Provide the (x, y) coordinate of the cell's center where the given text is located.  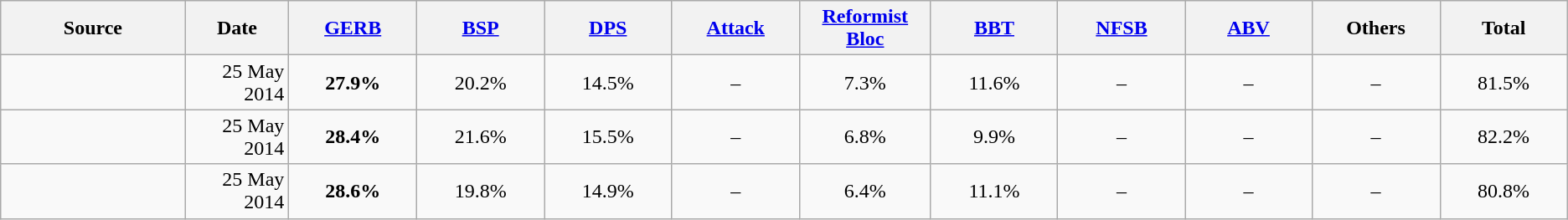
15.5% (608, 137)
20.2% (481, 82)
Attack (735, 28)
GERB (353, 28)
80.8% (1504, 191)
14.9% (608, 191)
BBT (994, 28)
ABV (1248, 28)
11.6% (994, 82)
Total (1504, 28)
11.1% (994, 191)
BSP (481, 28)
81.5% (1504, 82)
19.8% (481, 191)
Reformist Bloc (865, 28)
14.5% (608, 82)
6.8% (865, 137)
82.2% (1504, 137)
21.6% (481, 137)
Others (1375, 28)
6.4% (865, 191)
7.3% (865, 82)
DPS (608, 28)
Source (93, 28)
28.4% (353, 137)
NFSB (1122, 28)
9.9% (994, 137)
27.9% (353, 82)
Date (237, 28)
28.6% (353, 191)
